Search for the cell housing the specified text and yield its (X, Y) center coordinate. 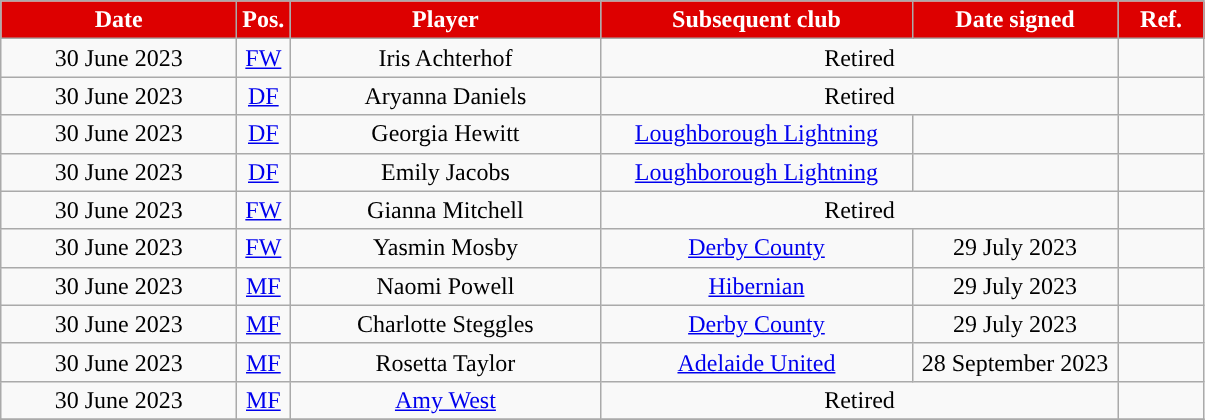
Player (446, 20)
Date signed (1015, 20)
Adelaide United (756, 362)
Hibernian (756, 286)
Georgia Hewitt (446, 134)
28 September 2023 (1015, 362)
Iris Achterhof (446, 58)
Gianna Mitchell (446, 210)
Date (119, 20)
Aryanna Daniels (446, 96)
Rosetta Taylor (446, 362)
Subsequent club (756, 20)
Amy West (446, 400)
Ref. (1161, 20)
Emily Jacobs (446, 172)
Pos. (264, 20)
Yasmin Mosby (446, 248)
Charlotte Steggles (446, 324)
Naomi Powell (446, 286)
